Capture the cell that displays the provided text and extract its (X, Y) central coordinate. 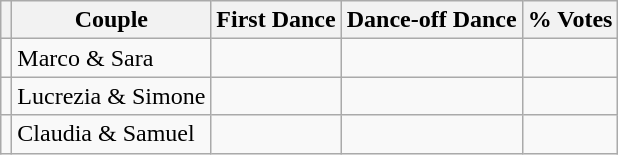
Dance-off Dance (432, 20)
% Votes (570, 20)
Marco & Sara (112, 58)
Couple (112, 20)
Claudia & Samuel (112, 134)
Lucrezia & Simone (112, 96)
First Dance (276, 20)
